Determine the [x, y] coordinate at the center of the cell enclosing the given text.  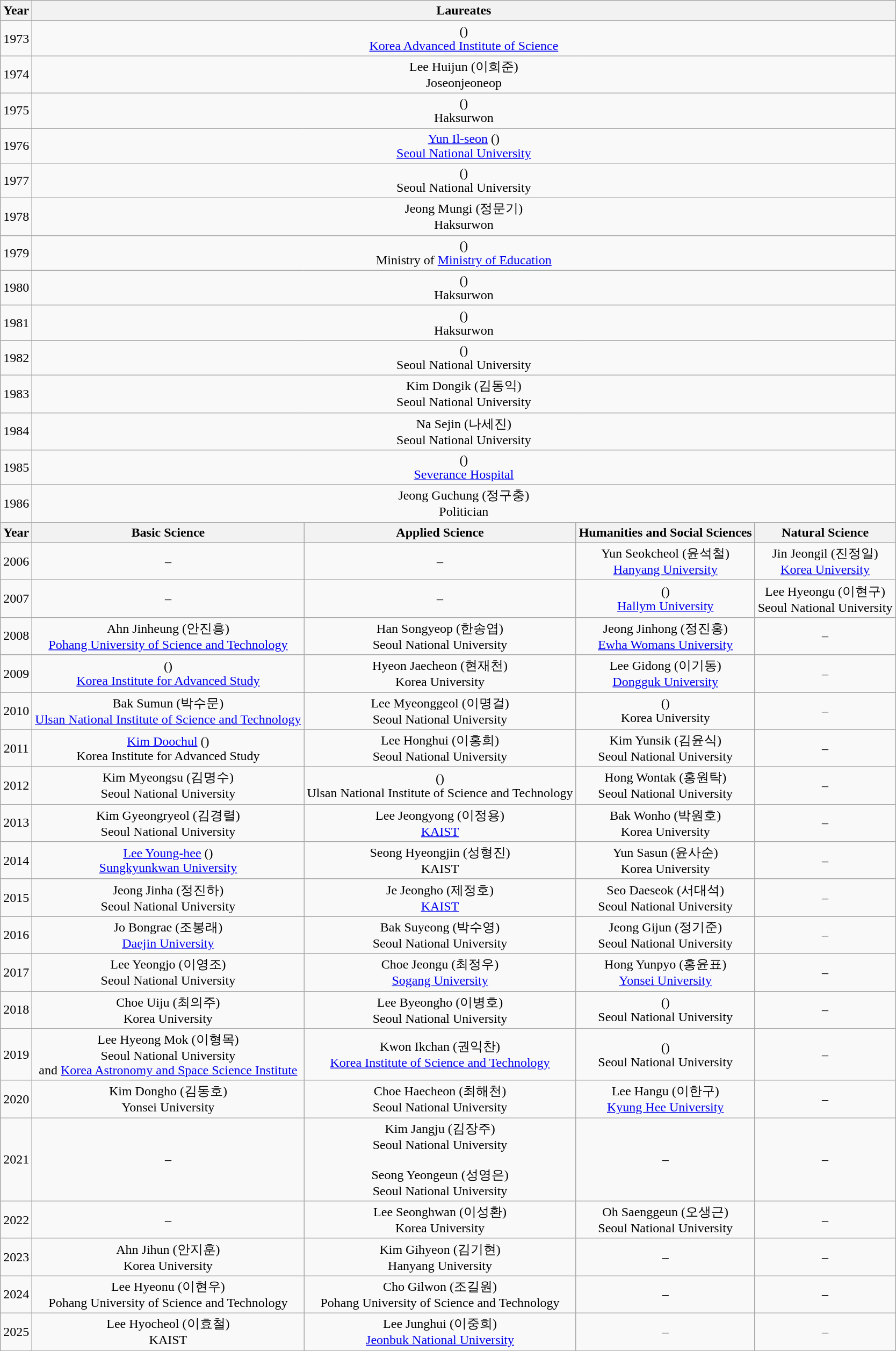
Jeong Jinha (정진하)Seoul National University [168, 898]
Lee Gidong (이기동)Dongguk University [665, 674]
Seo Daeseok (서대석)Seoul National University [665, 898]
1981 [16, 322]
2016 [16, 935]
2010 [16, 711]
Lee Honghui (이홍희)Seoul National University [440, 748]
1977 [16, 180]
Lee Yeongjo (이영조)Seoul National University [168, 972]
2011 [16, 748]
Hong Yunpyo (홍윤표)Yonsei University [665, 972]
Ahn Jihun (안지훈)Korea University [168, 1257]
Lee Junghui (이중희)Jeonbuk National University [440, 1332]
Kim Dongik (김동익)Seoul National University [464, 394]
1980 [16, 288]
Jeong Jinhong (정진홍)Ewha Womans University [665, 636]
2008 [16, 636]
2012 [16, 786]
2025 [16, 1332]
1985 [16, 467]
2007 [16, 599]
Choe Jeongu (최정우)Sogang University [440, 972]
2017 [16, 972]
Kim Dongho (김동호)Yonsei University [168, 1099]
Basic Science [168, 532]
Lee Young-hee ()Sungkyunkwan University [168, 861]
Yun Sasun (윤사순)Korea University [665, 861]
()Ulsan National Institute of Science and Technology [440, 786]
Ahn Jinheung (안진흥)Pohang University of Science and Technology [168, 636]
1973 [16, 39]
Kim Myeongsu (김명수)Seoul National University [168, 786]
2021 [16, 1159]
1983 [16, 394]
1974 [16, 75]
Humanities and Social Sciences [665, 532]
Jeong Mungi (정문기)Haksurwon [464, 217]
()Severance Hospital [464, 467]
Jeong Guchung (정구충)Politician [464, 504]
Kim Jangju (김장주)Seoul National UniversitySeong Yeongeun (성영은)Seoul National University [440, 1159]
Kim Doochul ()Korea Institute for Advanced Study [168, 748]
Han Songyeop (한송엽)Seoul National University [440, 636]
Kim Yunsik (김윤식)Seoul National University [665, 748]
Lee Hyeong Mok (이형목)Seoul National Universityand Korea Astronomy and Space Science Institute [168, 1055]
Laureates [464, 11]
Cho Gilwon (조길원)Pohang University of Science and Technology [440, 1295]
Bak Suyeong (박수영)Seoul National University [440, 935]
Lee Hyeonu (이현우)Pohang University of Science and Technology [168, 1295]
2014 [16, 861]
Oh Saenggeun (오생근)Seoul National University [665, 1220]
2023 [16, 1257]
Lee Huijun (이희준)Joseonjeoneop [464, 75]
Hyeon Jaecheon (현재천)Korea University [440, 674]
2020 [16, 1099]
2019 [16, 1055]
2006 [16, 561]
Lee Myeonggeol (이명걸)Seoul National University [440, 711]
()Hallym University [665, 599]
Lee Hyocheol (이효철)KAIST [168, 1332]
Kwon Ikchan (권익찬)Korea Institute of Science and Technology [440, 1055]
2013 [16, 823]
Bak Wonho (박원호)Korea University [665, 823]
1982 [16, 358]
2018 [16, 1010]
1978 [16, 217]
Yun Il-seon ()Seoul National University [464, 145]
Lee Byeongho (이병호)Seoul National University [440, 1010]
Jo Bongrae (조봉래)Daejin University [168, 935]
()Korea Institute for Advanced Study [168, 674]
Jin Jeongil (진정일)Korea University [825, 561]
Yun Seokcheol (윤석철)Hanyang University [665, 561]
Na Sejin (나세진)Seoul National University [464, 431]
Lee Seonghwan (이성환)Korea University [440, 1220]
()Korea Advanced Institute of Science [464, 39]
2024 [16, 1295]
Applied Science [440, 532]
1984 [16, 431]
Bak Sumun (박수문)Ulsan National Institute of Science and Technology [168, 711]
1976 [16, 145]
Je Jeongho (제정호)KAIST [440, 898]
Lee Jeongyong (이정용)KAIST [440, 823]
Natural Science [825, 532]
1979 [16, 252]
1986 [16, 504]
Seong Hyeongjin (성형진)KAIST [440, 861]
Lee Hangu (이한구)Kyung Hee University [665, 1099]
Choe Uiju (최의주)Korea University [168, 1010]
2009 [16, 674]
Kim Gyeongryeol (김경렬)Seoul National University [168, 823]
()Korea University [665, 711]
Jeong Gijun (정기준)Seoul National University [665, 935]
2015 [16, 898]
Hong Wontak (홍원탁)Seoul National University [665, 786]
Kim Gihyeon (김기현)Hanyang University [440, 1257]
1975 [16, 111]
()Ministry of Ministry of Education [464, 252]
Lee Hyeongu (이현구)Seoul National University [825, 599]
2022 [16, 1220]
Choe Haecheon (최해천)Seoul National University [440, 1099]
